Provide the (x, y) coordinate of the cell's center where the given text is located.  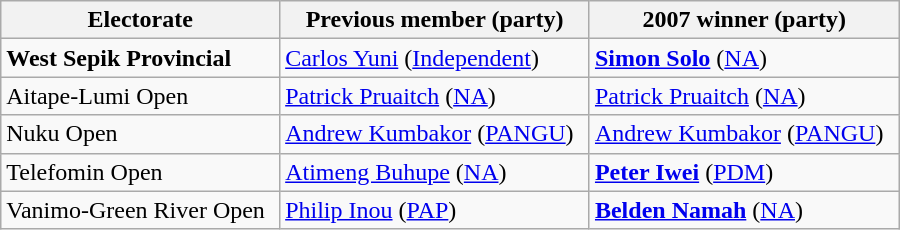
West Sepik Provincial (140, 58)
Aitape-Lumi Open (140, 96)
Telefomin Open (140, 172)
Simon Solo (NA) (744, 58)
Vanimo-Green River Open (140, 210)
Previous member (party) (435, 20)
Philip Inou (PAP) (435, 210)
Carlos Yuni (Independent) (435, 58)
Belden Namah (NA) (744, 210)
Atimeng Buhupe (NA) (435, 172)
Electorate (140, 20)
Peter Iwei (PDM) (744, 172)
2007 winner (party) (744, 20)
Nuku Open (140, 134)
